Extract the (x, y) coordinate from the center of the cell holding the provided text.  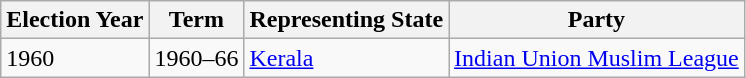
Kerala (346, 58)
Election Year (75, 20)
Party (597, 20)
1960 (75, 58)
1960–66 (196, 58)
Term (196, 20)
Representing State (346, 20)
Indian Union Muslim League (597, 58)
